Return the (x, y) coordinate for the center point of the cell that contains the specified text.  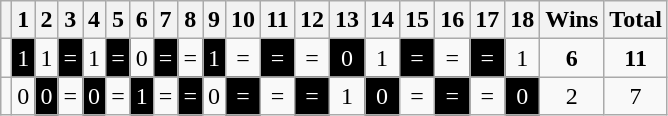
18 (522, 20)
Total (636, 20)
16 (452, 20)
13 (346, 20)
15 (418, 20)
4 (94, 20)
8 (190, 20)
12 (312, 20)
10 (244, 20)
17 (488, 20)
9 (214, 20)
3 (70, 20)
14 (382, 20)
5 (118, 20)
Wins (572, 20)
